Provide the [x, y] coordinate of the cell's center where the given text is located.  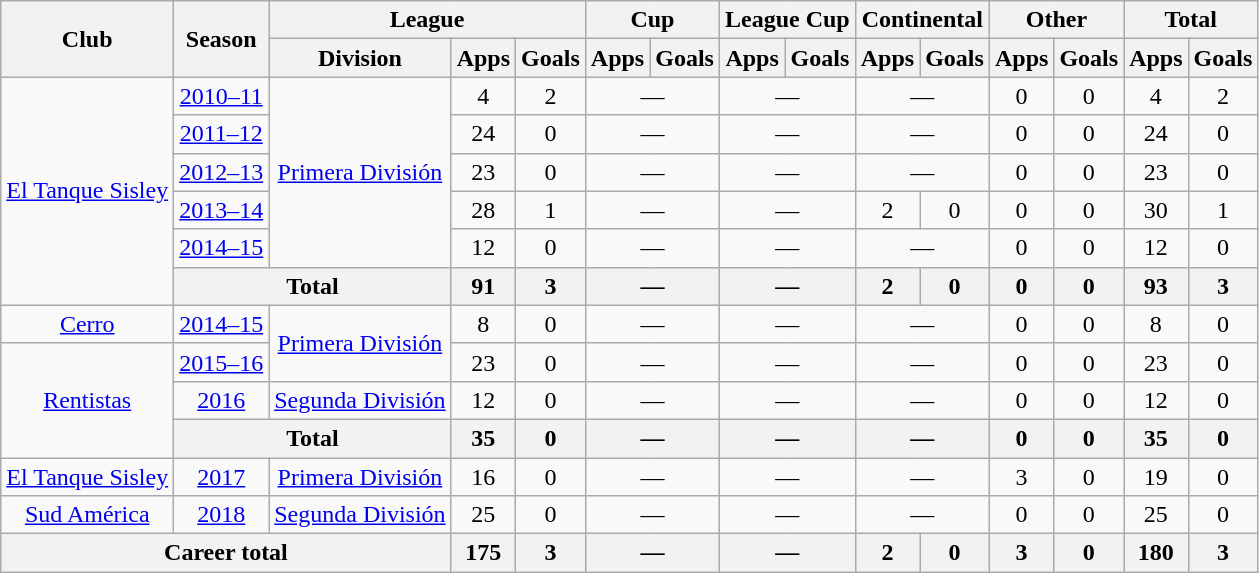
2018 [222, 515]
Sud América [88, 515]
93 [1156, 286]
175 [483, 553]
Division [360, 58]
19 [1156, 477]
Club [88, 39]
2016 [222, 400]
Rentistas [88, 400]
2015–16 [222, 362]
Continental [922, 20]
180 [1156, 553]
Cup [652, 20]
2013–14 [222, 210]
Career total [226, 553]
2011–12 [222, 134]
Other [1056, 20]
2017 [222, 477]
91 [483, 286]
Cerro [88, 324]
Season [222, 39]
2012–13 [222, 172]
League Cup [787, 20]
16 [483, 477]
28 [483, 210]
2010–11 [222, 96]
League [428, 20]
30 [1156, 210]
